Return [x, y] of the center of cell containing provided text 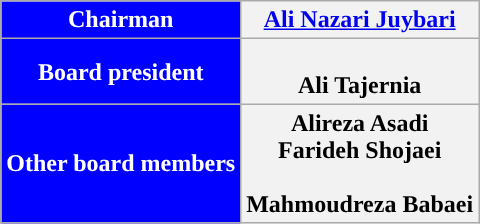
Board president [121, 72]
Chairman [121, 20]
Ali Nazari Juybari [360, 20]
Other board members [121, 164]
Alireza Asadi Farideh Shojaei Mahmoudreza Babaei [360, 164]
Ali Tajernia [360, 72]
